Scan for the cell matching the given text and deliver its [X, Y] coordinate at center. 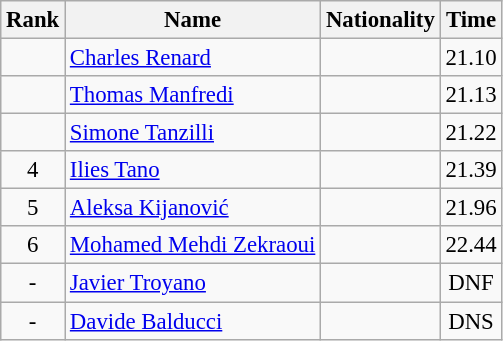
Mohamed Mehdi Zekraoui [193, 245]
DNF [471, 283]
Charles Renard [193, 58]
Simone Tanzilli [193, 133]
Time [471, 20]
4 [33, 170]
21.96 [471, 208]
21.13 [471, 95]
6 [33, 245]
Ilies Tano [193, 170]
21.39 [471, 170]
Javier Troyano [193, 283]
Name [193, 20]
Nationality [380, 20]
Rank [33, 20]
Thomas Manfredi [193, 95]
21.10 [471, 58]
21.22 [471, 133]
DNS [471, 321]
Aleksa Kijanović [193, 208]
22.44 [471, 245]
Davide Balducci [193, 321]
5 [33, 208]
